Find where the given text appears and provide that cell's center as (X, Y) coordinate. 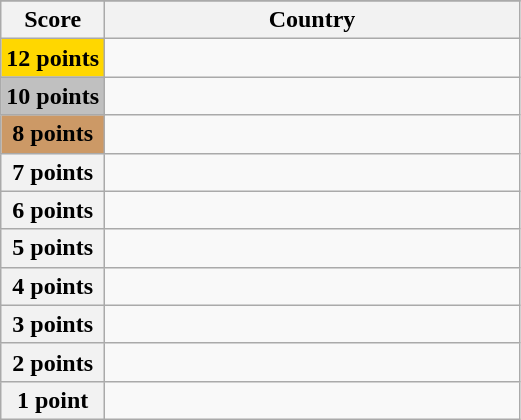
10 points (53, 96)
12 points (53, 58)
Score (53, 20)
5 points (53, 248)
1 point (53, 400)
3 points (53, 324)
2 points (53, 362)
7 points (53, 172)
4 points (53, 286)
8 points (53, 134)
Country (312, 20)
6 points (53, 210)
